Capture the cell that displays the provided text and extract its (X, Y) central coordinate. 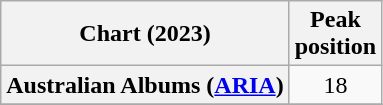
Australian Albums (ARIA) (145, 85)
Chart (2023) (145, 34)
18 (335, 85)
Peakposition (335, 34)
